From the cell containing the given text, extract its center point as [x, y] coordinate. 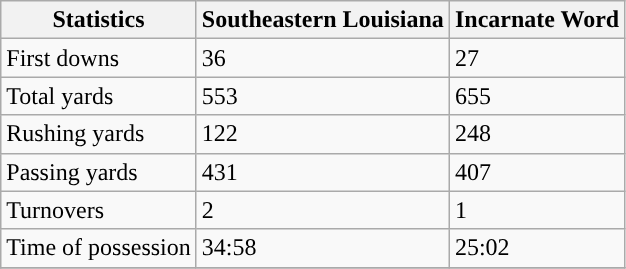
25:02 [536, 248]
34:58 [322, 248]
431 [322, 172]
Rushing yards [99, 134]
Total yards [99, 96]
Incarnate Word [536, 20]
Turnovers [99, 210]
Time of possession [99, 248]
122 [322, 134]
1 [536, 210]
36 [322, 58]
First downs [99, 58]
27 [536, 58]
407 [536, 172]
Statistics [99, 20]
655 [536, 96]
553 [322, 96]
2 [322, 210]
Southeastern Louisiana [322, 20]
248 [536, 134]
Passing yards [99, 172]
